Detect which cell encompasses the target text, then output its [x, y] center coordinate. 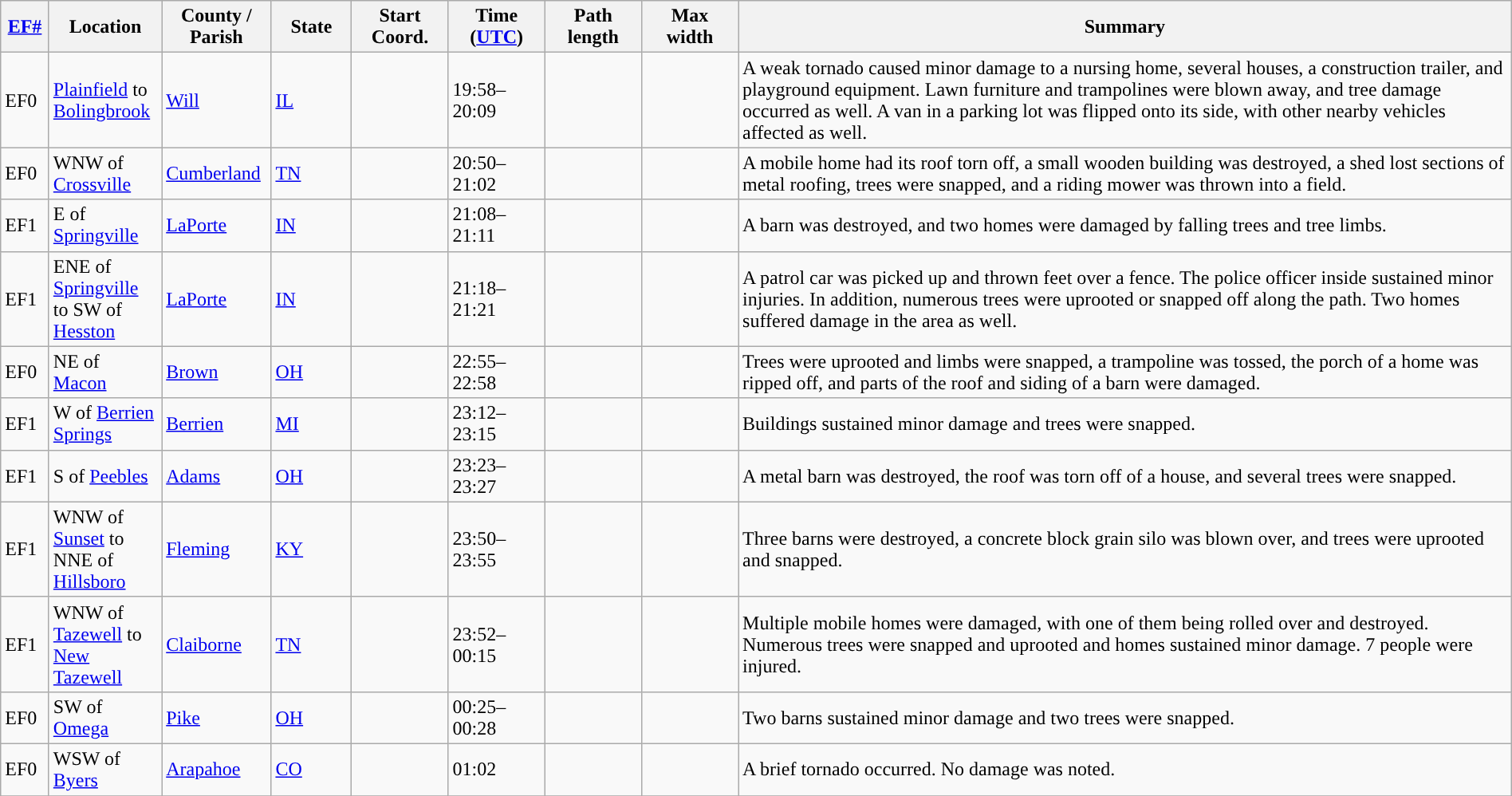
WNW of Sunset to NNE of Hillsboro [105, 549]
EF# [26, 27]
23:52–00:15 [496, 644]
S of Peebles [105, 475]
Berrien [217, 424]
Two barns sustained minor damage and two trees were snapped. [1125, 718]
Location [105, 27]
Buildings sustained minor damage and trees were snapped. [1125, 424]
NE of Macon [105, 372]
Summary [1125, 27]
22:55–22:58 [496, 372]
ENE of Springville to SW of Hesston [105, 298]
Adams [217, 475]
E of Springville [105, 225]
WNW of Tazewell to New Tazewell [105, 644]
Will [217, 100]
A barn was destroyed, and two homes were damaged by falling trees and tree limbs. [1125, 225]
MI [311, 424]
WSW of Byers [105, 769]
Claiborne [217, 644]
SW of Omega [105, 718]
Pike [217, 718]
Start Coord. [400, 27]
19:58–20:09 [496, 100]
23:50–23:55 [496, 549]
23:12–23:15 [496, 424]
Path length [593, 27]
State [311, 27]
Time (UTC) [496, 27]
Brown [217, 372]
Arapahoe [217, 769]
IL [311, 100]
County / Parish [217, 27]
KY [311, 549]
CO [311, 769]
21:18–21:21 [496, 298]
01:02 [496, 769]
Plainfield to Bolingbrook [105, 100]
A brief tornado occurred. No damage was noted. [1125, 769]
Three barns were destroyed, a concrete block grain silo was blown over, and trees were uprooted and snapped. [1125, 549]
23:23–23:27 [496, 475]
Cumberland [217, 174]
00:25–00:28 [496, 718]
20:50–21:02 [496, 174]
21:08–21:11 [496, 225]
Max width [689, 27]
A metal barn was destroyed, the roof was torn off of a house, and several trees were snapped. [1125, 475]
Fleming [217, 549]
W of Berrien Springs [105, 424]
WNW of Crossville [105, 174]
